Find where the given text appears and provide that cell's center as [x, y] coordinate. 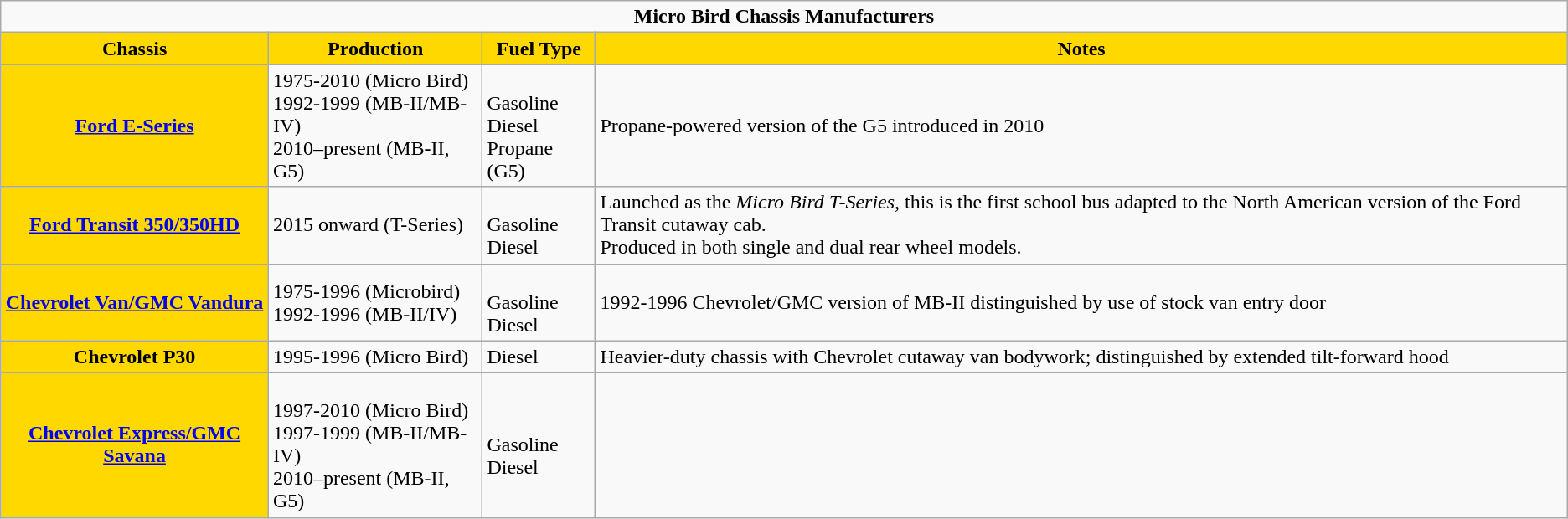
Chevrolet Van/GMC Vandura [135, 302]
1992-1996 Chevrolet/GMC version of MB-II distinguished by use of stock van entry door [1081, 302]
Propane-powered version of the G5 introduced in 2010 [1081, 126]
1997-2010 (Micro Bird)1997-1999 (MB-II/MB-IV)2010–present (MB-II, G5) [375, 445]
Chevrolet Express/GMC Savana [135, 445]
Notes [1081, 49]
Ford E-Series [135, 126]
1975-2010 (Micro Bird)1992-1999 (MB-II/MB-IV)2010–present (MB-II, G5) [375, 126]
Heavier-duty chassis with Chevrolet cutaway van bodywork; distinguished by extended tilt-forward hood [1081, 357]
Diesel [539, 357]
Production [375, 49]
Ford Transit 350/350HD [135, 225]
Fuel Type [539, 49]
Micro Bird Chassis Manufacturers [784, 17]
1975-1996 (Microbird)1992-1996 (MB-II/IV) [375, 302]
Chevrolet P30 [135, 357]
1995-1996 (Micro Bird) [375, 357]
GasolineDieselPropane (G5) [539, 126]
2015 onward (T-Series) [375, 225]
Chassis [135, 49]
